Output the [x, y] coordinate of the center of the cell containing the given text.  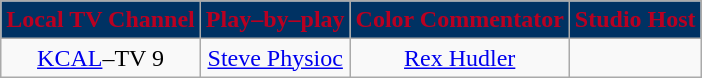
KCAL–TV 9 [101, 58]
Studio Host [635, 20]
Local TV Channel [101, 20]
Steve Physioc [275, 58]
Play–by–play [275, 20]
Rex Hudler [460, 58]
Color Commentator [460, 20]
